Search for the cell housing the specified text and yield its (X, Y) center coordinate. 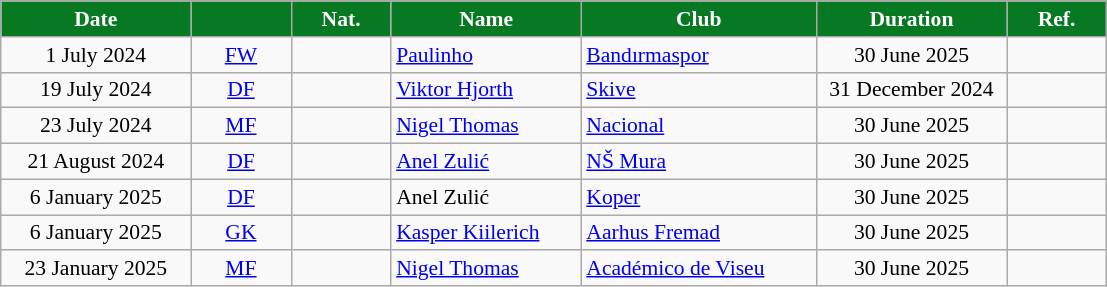
23 January 2025 (96, 269)
Ref. (1056, 19)
Club (698, 19)
Date (96, 19)
Académico de Viseu (698, 269)
Duration (911, 19)
FW (241, 55)
Aarhus Fremad (698, 233)
21 August 2024 (96, 162)
Skive (698, 90)
Name (486, 19)
23 July 2024 (96, 126)
GK (241, 233)
Viktor Hjorth (486, 90)
1 July 2024 (96, 55)
NŠ Mura (698, 162)
Bandırmaspor (698, 55)
Koper (698, 197)
Kasper Kiilerich (486, 233)
Nacional (698, 126)
Nat. (341, 19)
19 July 2024 (96, 90)
31 December 2024 (911, 90)
Paulinho (486, 55)
